Search for the cell housing the specified text and yield its (x, y) center coordinate. 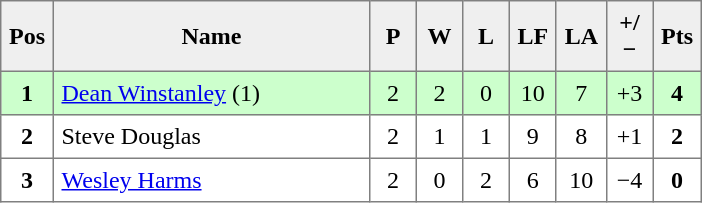
Name (211, 36)
+/− (629, 36)
9 (532, 137)
LF (532, 36)
W (439, 36)
−4 (629, 180)
7 (581, 93)
Pos (27, 36)
+1 (629, 137)
Steve Douglas (211, 137)
3 (27, 180)
+3 (629, 93)
Dean Winstanley (1) (211, 93)
4 (677, 93)
L (486, 36)
6 (532, 180)
Pts (677, 36)
Wesley Harms (211, 180)
LA (581, 36)
8 (581, 137)
P (393, 36)
